Scan for the cell matching the given text and deliver its [x, y] coordinate at center. 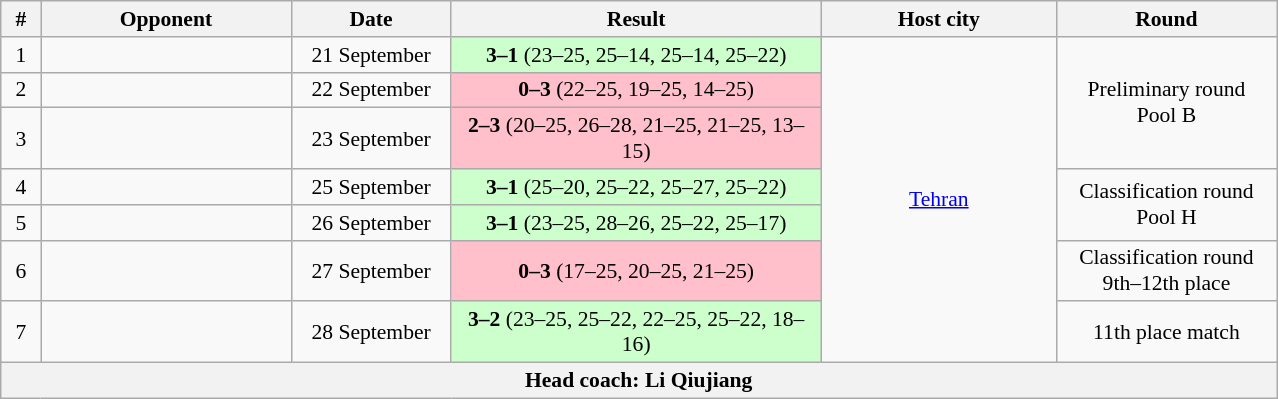
# [21, 19]
0–3 (22–25, 19–25, 14–25) [636, 90]
21 September [371, 55]
Result [636, 19]
3–2 (23–25, 25–22, 22–25, 25–22, 18–16) [636, 332]
0–3 (17–25, 20–25, 21–25) [636, 270]
Round [1166, 19]
2–3 (20–25, 26–28, 21–25, 21–25, 13–15) [636, 138]
Date [371, 19]
1 [21, 55]
26 September [371, 223]
3–1 (23–25, 28–26, 25–22, 25–17) [636, 223]
27 September [371, 270]
22 September [371, 90]
Classification roundPool H [1166, 204]
11th place match [1166, 332]
Preliminary round Pool B [1166, 103]
7 [21, 332]
2 [21, 90]
Opponent [166, 19]
25 September [371, 187]
28 September [371, 332]
Classification round9th–12th place [1166, 270]
3–1 (25–20, 25–22, 25–27, 25–22) [636, 187]
23 September [371, 138]
Tehran [938, 200]
3 [21, 138]
3–1 (23–25, 25–14, 25–14, 25–22) [636, 55]
4 [21, 187]
Head coach: Li Qiujiang [639, 381]
5 [21, 223]
6 [21, 270]
Host city [938, 19]
